Capture the cell that displays the provided text and extract its [x, y] central coordinate. 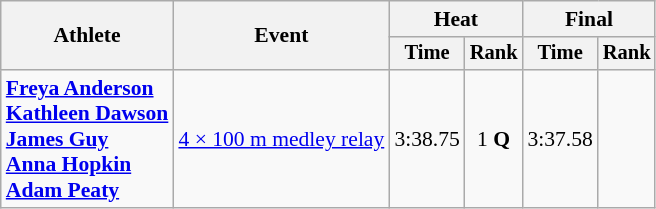
3:37.58 [560, 139]
3:38.75 [426, 139]
Heat [456, 19]
Final [588, 19]
4 × 100 m medley relay [281, 139]
Athlete [88, 36]
Freya AndersonKathleen DawsonJames GuyAnna HopkinAdam Peaty [88, 139]
Event [281, 36]
1 Q [494, 139]
